Pinpoint the cell where the given text exists, returning its (X, Y) midpoint coordinate. 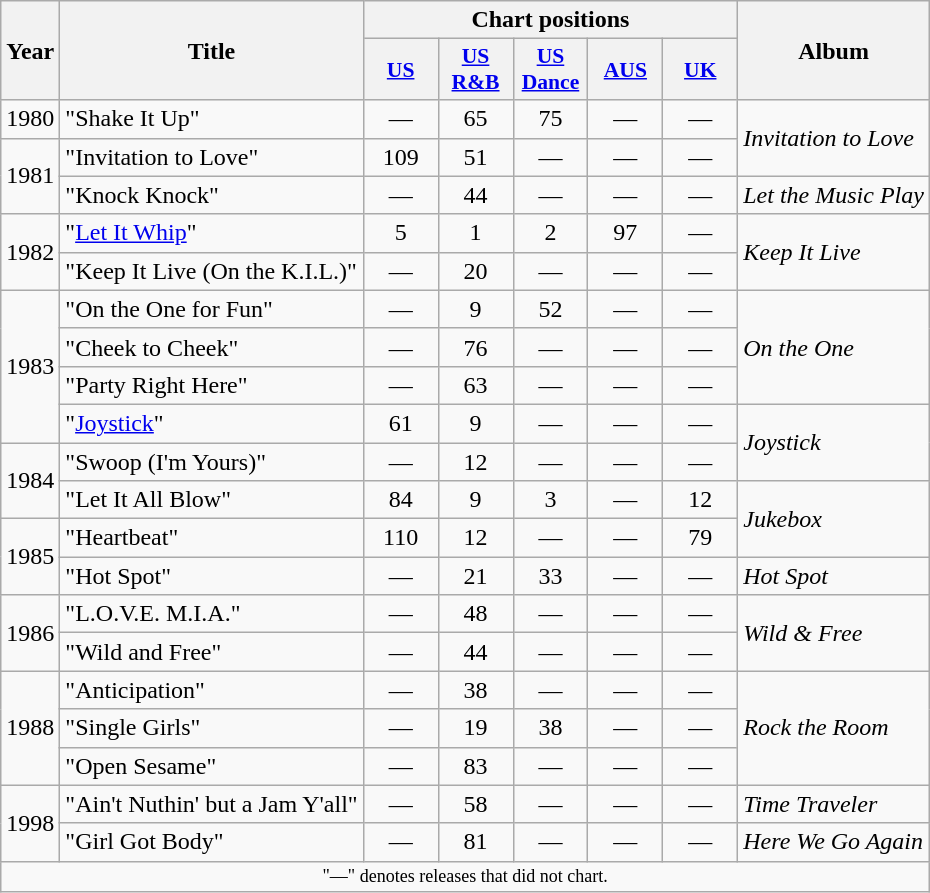
2 (550, 233)
Wild & Free (834, 633)
1982 (30, 252)
1981 (30, 176)
"Hot Spot" (212, 576)
"Girl Got Body" (212, 842)
"Heartbeat" (212, 538)
21 (476, 576)
"Wild and Free" (212, 652)
48 (476, 614)
"On the One for Fun" (212, 309)
"Keep It Live (On the K.I.L.)" (212, 271)
33 (550, 576)
Here We Go Again (834, 842)
Title (212, 50)
109 (400, 157)
"Joystick" (212, 423)
Joystick (834, 442)
"Party Right Here" (212, 385)
84 (400, 500)
"Single Girls" (212, 728)
"Ain't Nuthin' but a Jam Y'all" (212, 804)
75 (550, 119)
5 (400, 233)
19 (476, 728)
1988 (30, 728)
UK (700, 70)
Jukebox (834, 519)
USR&B (476, 70)
1 (476, 233)
"Shake It Up" (212, 119)
61 (400, 423)
1984 (30, 480)
97 (626, 233)
1998 (30, 823)
20 (476, 271)
"Swoop (I'm Yours)" (212, 461)
"Let It All Blow" (212, 500)
110 (400, 538)
58 (476, 804)
"L.O.V.E. M.I.A." (212, 614)
63 (476, 385)
52 (550, 309)
AUS (626, 70)
US (400, 70)
USDance (550, 70)
Let the Music Play (834, 195)
"—" denotes releases that did not chart. (466, 876)
1983 (30, 366)
On the One (834, 347)
"Invitation to Love" (212, 157)
79 (700, 538)
Keep It Live (834, 252)
3 (550, 500)
Hot Spot (834, 576)
Year (30, 50)
Invitation to Love (834, 138)
1980 (30, 119)
83 (476, 766)
1985 (30, 557)
1986 (30, 633)
81 (476, 842)
"Let It Whip" (212, 233)
Album (834, 50)
"Knock Knock" (212, 195)
51 (476, 157)
Time Traveler (834, 804)
"Anticipation" (212, 690)
Chart positions (550, 20)
"Cheek to Cheek" (212, 347)
65 (476, 119)
76 (476, 347)
Rock the Room (834, 728)
"Open Sesame" (212, 766)
